Detect which cell encompasses the target text, then output its [x, y] center coordinate. 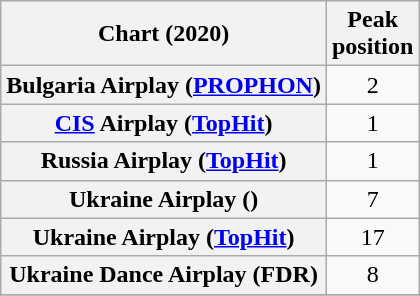
Ukraine Dance Airplay (FDR) [164, 275]
2 [372, 85]
CIS Airplay (TopHit) [164, 123]
Bulgaria Airplay (PROPHON) [164, 85]
Peakposition [372, 34]
8 [372, 275]
17 [372, 237]
7 [372, 199]
Russia Airplay (TopHit) [164, 161]
Chart (2020) [164, 34]
Ukraine Airplay () [164, 199]
Ukraine Airplay (TopHit) [164, 237]
